For the text-containing cell, return its midpoint in [x, y] coordinate format. 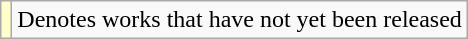
Denotes works that have not yet been released [240, 20]
